Identify which cell holds the provided text, then report its [X, Y] central coordinate. 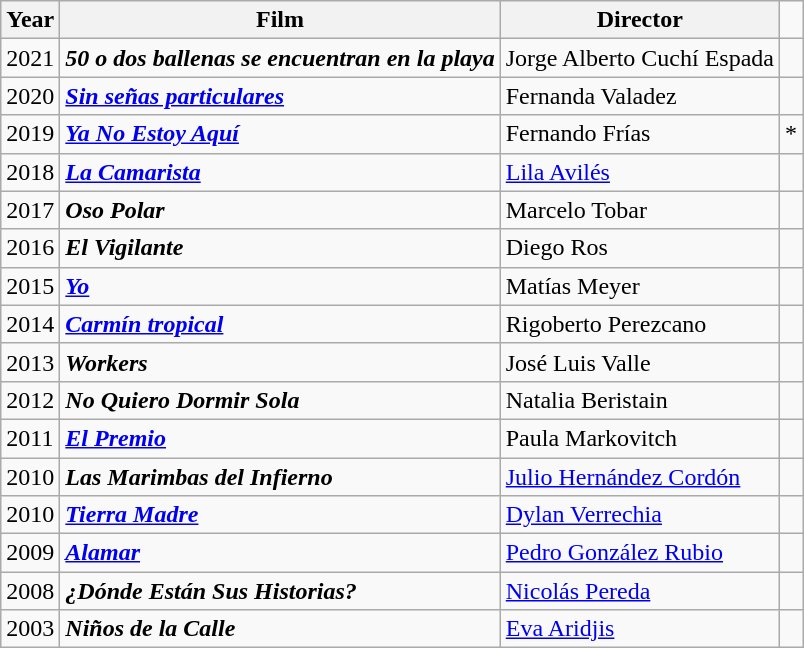
2017 [30, 210]
Diego Ros [640, 248]
Marcelo Tobar [640, 210]
Pedro González Rubio [640, 553]
Year [30, 20]
Carmín tropical [280, 324]
Natalia Beristain [640, 400]
Yo [280, 286]
2021 [30, 58]
2014 [30, 324]
Oso Polar [280, 210]
2003 [30, 629]
2020 [30, 96]
2018 [30, 172]
Fernanda Valadez [640, 96]
Workers [280, 362]
Ya No Estoy Aquí [280, 134]
Jorge Alberto Cuchí Espada [640, 58]
50 o dos ballenas se encuentran en la playa [280, 58]
Film [280, 20]
2008 [30, 591]
Sin señas particulares [280, 96]
2009 [30, 553]
2011 [30, 438]
La Camarista [280, 172]
Fernando Frías [640, 134]
2013 [30, 362]
Lila Avilés [640, 172]
Eva Aridjis [640, 629]
Rigoberto Perezcano [640, 324]
Tierra Madre [280, 515]
2019 [30, 134]
Dylan Verrechia [640, 515]
El Vigilante [280, 248]
Las Marimbas del Infierno [280, 477]
Paula Markovitch [640, 438]
Director [640, 20]
¿Dónde Están Sus Historias? [280, 591]
Julio Hernández Cordón [640, 477]
2015 [30, 286]
Alamar [280, 553]
Nicolás Pereda [640, 591]
* [790, 134]
2016 [30, 248]
Matías Meyer [640, 286]
José Luis Valle [640, 362]
El Premio [280, 438]
2012 [30, 400]
Niños de la Calle [280, 629]
No Quiero Dormir Sola [280, 400]
